Search for the cell housing the specified text and yield its [X, Y] center coordinate. 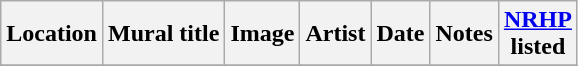
Date [400, 34]
Image [262, 34]
Artist [336, 34]
NRHPlisted [538, 34]
Location [52, 34]
Notes [464, 34]
Mural title [163, 34]
